Locate the cell with the specified text and output its (x, y) center coordinate. 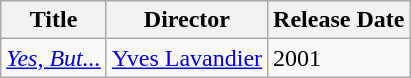
Yes, But... (54, 58)
Release Date (339, 20)
Director (186, 20)
Title (54, 20)
Yves Lavandier (186, 58)
2001 (339, 58)
